Return [x, y] of the center of cell containing provided text 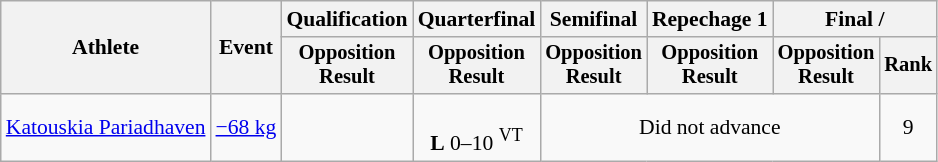
Semifinal [594, 19]
Katouskia Pariadhaven [106, 128]
9 [908, 128]
L 0–10 VT [477, 128]
Rank [908, 66]
Athlete [106, 48]
Event [246, 48]
Repechage 1 [710, 19]
Qualification [346, 19]
Did not advance [710, 128]
Quarterfinal [477, 19]
−68 kg [246, 128]
Final / [855, 19]
